Return the (x, y) coordinate for the center point of the cell that contains the specified text.  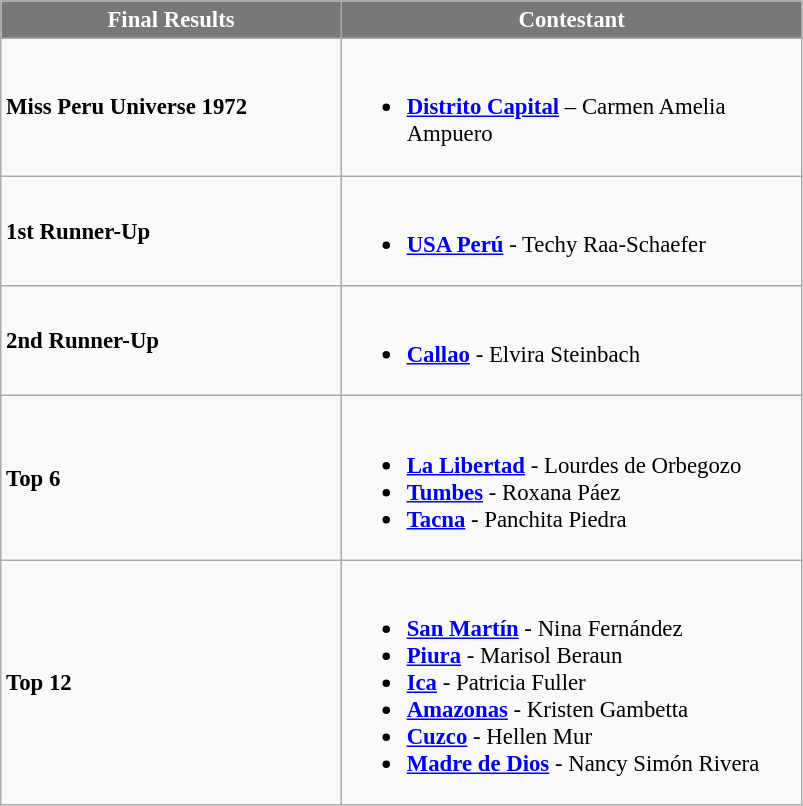
2nd Runner-Up (172, 341)
La Libertad - Lourdes de Orbegozo Tumbes - Roxana Páez Tacna - Panchita Piedra (572, 478)
Final Results (172, 20)
Contestant (572, 20)
Distrito Capital – Carmen Amelia Ampuero (572, 108)
Top 6 (172, 478)
Callao - Elvira Steinbach (572, 341)
1st Runner-Up (172, 231)
USA Perú - Techy Raa-Schaefer (572, 231)
Top 12 (172, 682)
Miss Peru Universe 1972 (172, 108)
